Return (x, y) of the center of cell containing provided text 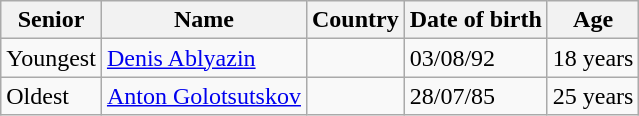
Date of birth (476, 20)
28/07/85 (476, 96)
Youngest (52, 58)
Oldest (52, 96)
Country (355, 20)
25 years (593, 96)
Anton Golotsutskov (204, 96)
18 years (593, 58)
Denis Ablyazin (204, 58)
Name (204, 20)
Age (593, 20)
Senior (52, 20)
03/08/92 (476, 58)
